Return the [X, Y] coordinate for the center point of the cell that contains the specified text.  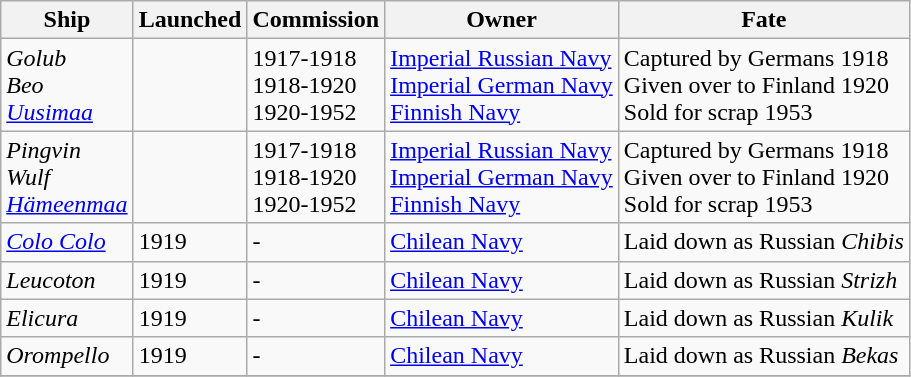
Elicura [67, 318]
Ship [67, 20]
Commission [316, 20]
Owner [502, 20]
Leucoton [67, 280]
Golub Beo Uusimaa [67, 85]
Pingvin Wulf Hämeenmaa [67, 177]
Colo Colo [67, 242]
Laid down as Russian Kulik [764, 318]
Laid down as Russian Strizh [764, 280]
Laid down as Russian Bekas [764, 356]
Laid down as Russian Chibis [764, 242]
Launched [190, 20]
Orompello [67, 356]
Fate [764, 20]
